Find where the given text appears and provide that cell's center as (x, y) coordinate. 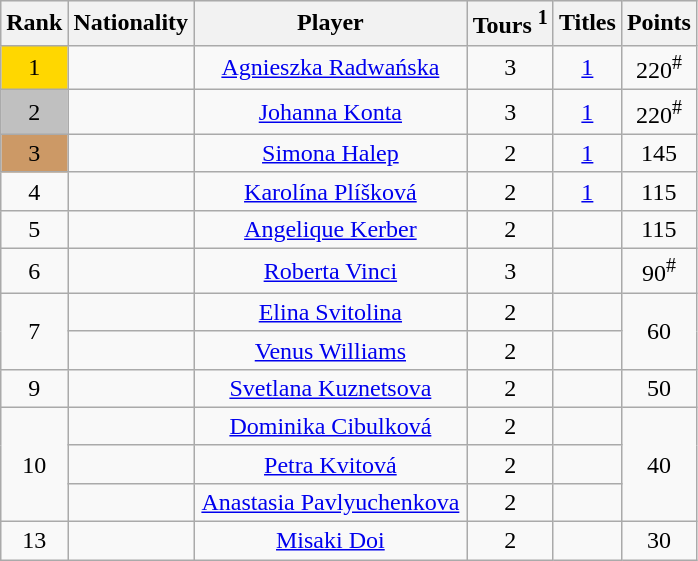
Simona Halep (331, 153)
60 (658, 331)
Angelique Kerber (331, 230)
Titles (587, 24)
6 (34, 272)
90# (658, 272)
Svetlana Kuznetsova (331, 388)
Points (658, 24)
10 (34, 464)
Venus Williams (331, 350)
Karolína Plíšková (331, 191)
Nationality (131, 24)
Agnieszka Radwańska (331, 68)
50 (658, 388)
13 (34, 541)
Petra Kvitová (331, 464)
Rank (34, 24)
Tours 1 (510, 24)
Elina Svitolina (331, 312)
9 (34, 388)
30 (658, 541)
Player (331, 24)
Johanna Konta (331, 112)
Misaki Doi (331, 541)
Anastasia Pavlyuchenkova (331, 502)
7 (34, 331)
Dominika Cibulková (331, 426)
145 (658, 153)
4 (34, 191)
5 (34, 230)
Roberta Vinci (331, 272)
40 (658, 464)
